Capture the cell that displays the provided text and extract its [x, y] central coordinate. 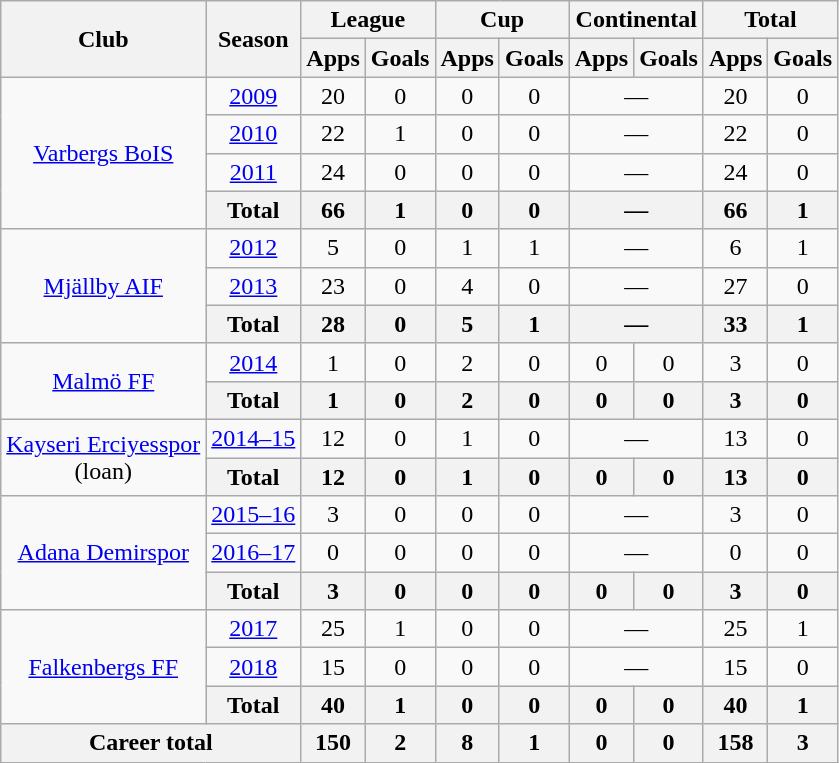
Kayseri Erciyesspor(loan) [104, 457]
Falkenbergs FF [104, 667]
6 [735, 248]
Season [254, 39]
2012 [254, 248]
2013 [254, 286]
27 [735, 286]
4 [467, 286]
2014 [254, 362]
Adana Demirspor [104, 553]
2015–16 [254, 515]
2016–17 [254, 553]
28 [333, 324]
Club [104, 39]
2017 [254, 629]
150 [333, 743]
Continental [636, 20]
Mjällby AIF [104, 286]
2018 [254, 667]
Malmö FF [104, 381]
Cup [502, 20]
8 [467, 743]
33 [735, 324]
158 [735, 743]
23 [333, 286]
2014–15 [254, 438]
Career total [151, 743]
2011 [254, 172]
2010 [254, 134]
League [368, 20]
Varbergs BoIS [104, 153]
2009 [254, 96]
